Search for the cell housing the specified text and yield its (X, Y) center coordinate. 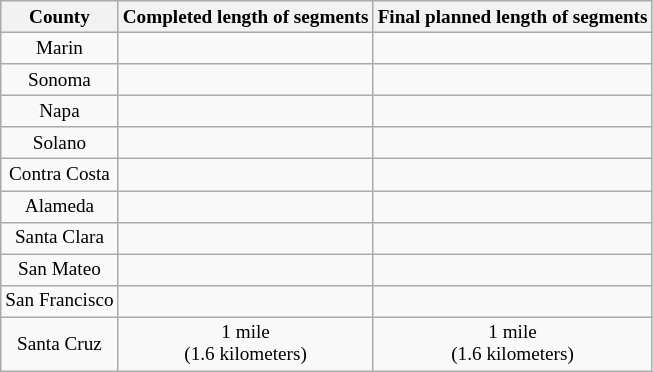
San Mateo (60, 270)
Solano (60, 143)
County (60, 17)
Alameda (60, 206)
San Francisco (60, 301)
Contra Costa (60, 175)
Marin (60, 48)
Santa Clara (60, 238)
Completed length of segments (246, 17)
Sonoma (60, 80)
Napa (60, 111)
Final planned length of segments (512, 17)
Santa Cruz (60, 344)
